From the cell containing the given text, extract its center point as (x, y) coordinate. 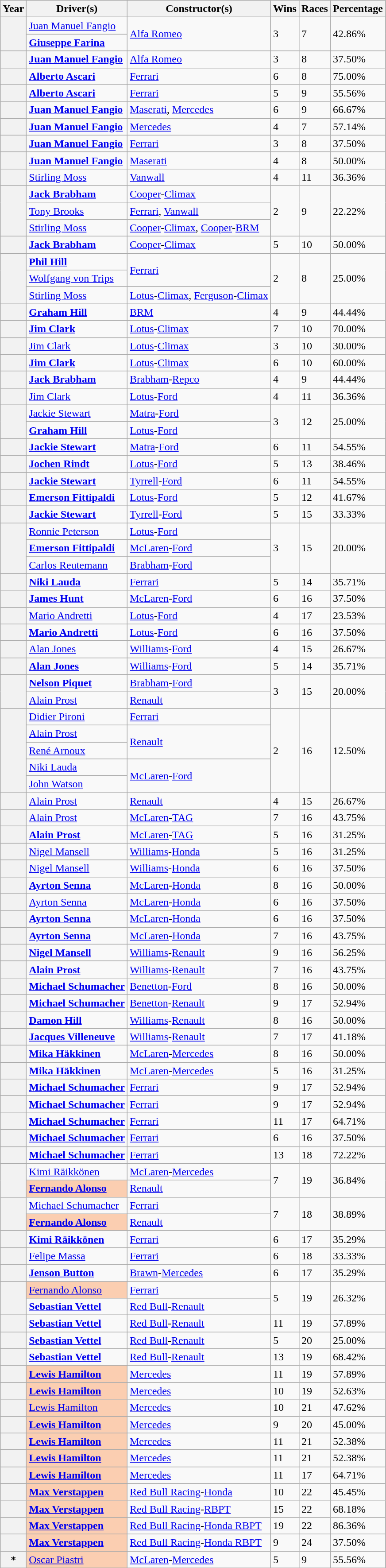
70.00% (358, 329)
23.53% (358, 616)
38.89% (358, 1214)
Year (13, 9)
Constructor(s) (199, 9)
Tony Brooks (77, 211)
Vanwall (199, 177)
Oscar Piastri (77, 1559)
Percentage (358, 9)
45.45% (358, 1492)
30.00% (358, 346)
12.50% (358, 750)
47.62% (358, 1408)
Ferrari, Vanwall (199, 211)
57.14% (358, 127)
68.42% (358, 1357)
42.86% (358, 34)
Wolfgang von Trips (77, 279)
Benetton-Ford (199, 986)
Phil Hill (77, 262)
52.63% (358, 1391)
Red Bull Racing-RBPT (199, 1509)
* (13, 1559)
Brawn-Mercedes (199, 1273)
36.84% (358, 1180)
Jochen Rindt (77, 464)
Lotus-Climax, Ferguson-Climax (199, 295)
BRM (199, 312)
Jenson Button (77, 1273)
Cooper-Climax, Cooper-BRM (199, 228)
Felipe Massa (77, 1256)
Didier Pironi (77, 716)
38.46% (358, 464)
60.00% (358, 363)
22.22% (358, 211)
Nelson Piquet (77, 683)
Driver(s) (77, 9)
86.36% (358, 1525)
66.67% (358, 110)
41.67% (358, 498)
Red Bull Racing-Honda (199, 1492)
Carlos Reutemann (77, 565)
Races (314, 9)
Jacques Villeneuve (77, 1037)
45.00% (358, 1425)
Damon Hill (77, 1020)
Maserati (199, 160)
75.00% (358, 76)
26.32% (358, 1298)
Maserati, Mercedes (199, 110)
James Hunt (77, 599)
24 (314, 1542)
René Arnoux (77, 751)
41.18% (358, 1037)
Benetton-Renault (199, 1003)
Giuseppe Farina (77, 43)
68.18% (358, 1509)
Ronnie Peterson (77, 531)
72.22% (358, 1155)
56.25% (358, 952)
Brabham-Repco (199, 379)
John Watson (77, 784)
Wins (285, 9)
